Output the (X, Y) coordinate of the center of the cell containing the given text.  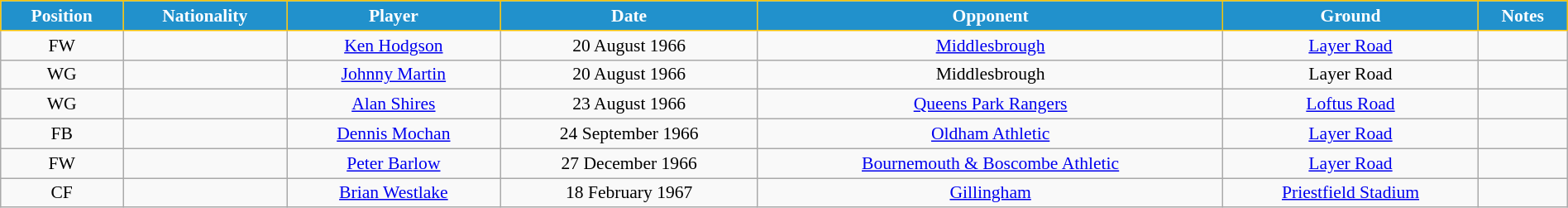
FB (62, 134)
24 September 1966 (629, 134)
Date (629, 16)
CF (62, 193)
Ground (1350, 16)
Player (394, 16)
Alan Shires (394, 104)
Position (62, 16)
Notes (1523, 16)
Queens Park Rangers (990, 104)
23 August 1966 (629, 104)
Loftus Road (1350, 104)
Ken Hodgson (394, 46)
Brian Westlake (394, 193)
Priestfield Stadium (1350, 193)
27 December 1966 (629, 163)
Oldham Athletic (990, 134)
Peter Barlow (394, 163)
Bournemouth & Boscombe Athletic (990, 163)
Opponent (990, 16)
Johnny Martin (394, 75)
Gillingham (990, 193)
Nationality (205, 16)
Dennis Mochan (394, 134)
18 February 1967 (629, 193)
